Extract the (X, Y) coordinate from the center of the cell holding the provided text.  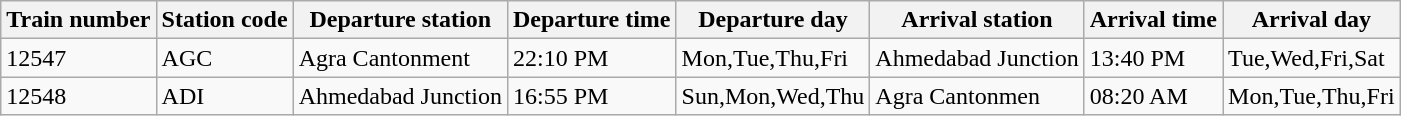
Train number (78, 20)
AGC (224, 58)
Departure time (592, 20)
Sun,Mon,Wed,Thu (773, 96)
16:55 PM (592, 96)
12548 (78, 96)
Agra Cantonment (400, 58)
Arrival day (1312, 20)
12547 (78, 58)
Station code (224, 20)
Arrival time (1153, 20)
Departure day (773, 20)
Arrival station (977, 20)
08:20 AM (1153, 96)
Agra Cantonmen (977, 96)
Departure station (400, 20)
ADI (224, 96)
22:10 PM (592, 58)
13:40 PM (1153, 58)
Tue,Wed,Fri,Sat (1312, 58)
